Return the [x, y] coordinate for the center point of the cell that contains the specified text.  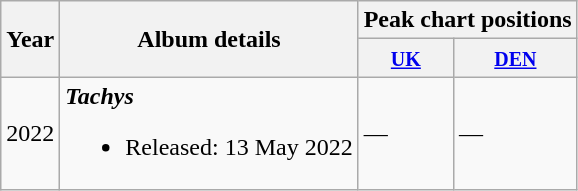
DEN [516, 58]
TachysReleased: 13 May 2022 [209, 134]
Album details [209, 39]
2022 [30, 134]
Peak chart positions [468, 20]
UK [406, 58]
Year [30, 39]
